Provide the [X, Y] coordinate of the cell's center where the given text is located.  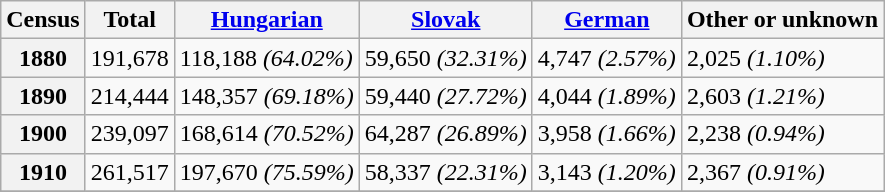
59,650 (32.31%) [446, 58]
3,143 (1.20%) [606, 172]
59,440 (27.72%) [446, 96]
1910 [43, 172]
German [606, 20]
Census [43, 20]
4,747 (2.57%) [606, 58]
4,044 (1.89%) [606, 96]
1880 [43, 58]
261,517 [130, 172]
2,238 (0.94%) [782, 134]
3,958 (1.66%) [606, 134]
1890 [43, 96]
Other or unknown [782, 20]
58,337 (22.31%) [446, 172]
Total [130, 20]
197,670 (75.59%) [266, 172]
2,025 (1.10%) [782, 58]
239,097 [130, 134]
Hungarian [266, 20]
1900 [43, 134]
2,367 (0.91%) [782, 172]
168,614 (70.52%) [266, 134]
148,357 (69.18%) [266, 96]
Slovak [446, 20]
214,444 [130, 96]
64,287 (26.89%) [446, 134]
191,678 [130, 58]
2,603 (1.21%) [782, 96]
118,188 (64.02%) [266, 58]
